For the text-containing cell, return its midpoint in [x, y] coordinate format. 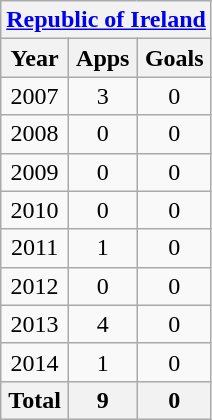
Goals [174, 58]
2008 [35, 134]
2012 [35, 286]
2014 [35, 362]
2007 [35, 96]
2013 [35, 324]
2010 [35, 210]
2011 [35, 248]
Year [35, 58]
3 [102, 96]
Total [35, 400]
Republic of Ireland [106, 20]
2009 [35, 172]
9 [102, 400]
Apps [102, 58]
4 [102, 324]
